Search for the cell housing the specified text and yield its [X, Y] center coordinate. 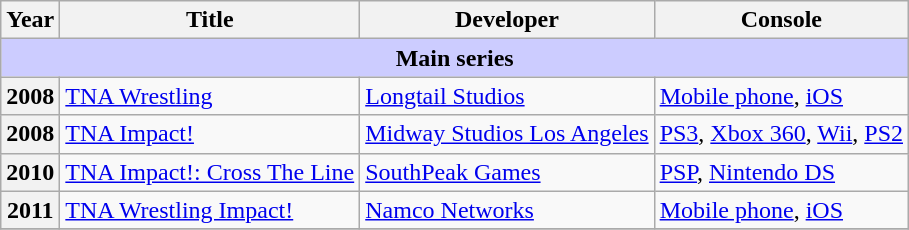
Year [30, 20]
TNA Impact! [210, 134]
PSP, Nintendo DS [781, 172]
2010 [30, 172]
Developer [507, 20]
Title [210, 20]
TNA Wrestling Impact! [210, 210]
PS3, Xbox 360, Wii, PS2 [781, 134]
Namco Networks [507, 210]
2011 [30, 210]
TNA Wrestling [210, 96]
Midway Studios Los Angeles [507, 134]
Console [781, 20]
Longtail Studios [507, 96]
SouthPeak Games [507, 172]
Main series [455, 58]
TNA Impact!: Cross The Line [210, 172]
